For the text-containing cell, return its midpoint in (X, Y) coordinate format. 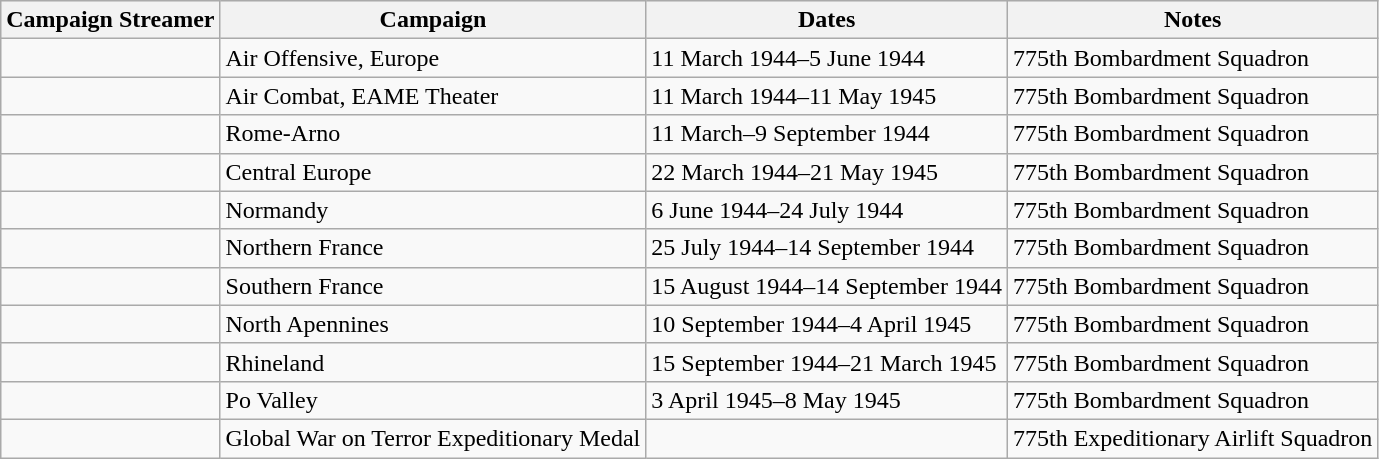
Global War on Terror Expeditionary Medal (433, 438)
11 March 1944–5 June 1944 (827, 58)
6 June 1944–24 July 1944 (827, 210)
22 March 1944–21 May 1945 (827, 172)
11 March 1944–11 May 1945 (827, 96)
Rhineland (433, 362)
15 August 1944–14 September 1944 (827, 286)
Campaign Streamer (110, 20)
15 September 1944–21 March 1945 (827, 362)
10 September 1944–4 April 1945 (827, 324)
Air Combat, EAME Theater (433, 96)
775th Expeditionary Airlift Squadron (1193, 438)
25 July 1944–14 September 1944 (827, 248)
North Apennines (433, 324)
Southern France (433, 286)
Air Offensive, Europe (433, 58)
Dates (827, 20)
Campaign (433, 20)
Central Europe (433, 172)
11 March–9 September 1944 (827, 134)
Notes (1193, 20)
Normandy (433, 210)
Northern France (433, 248)
Rome-Arno (433, 134)
Po Valley (433, 400)
3 April 1945–8 May 1945 (827, 400)
